Determine the [X, Y] coordinate at the center of the cell enclosing the given text.  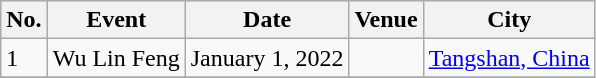
Venue [386, 20]
Wu Lin Feng [116, 58]
City [509, 20]
Event [116, 20]
January 1, 2022 [267, 58]
Date [267, 20]
No. [24, 20]
1 [24, 58]
Tangshan, China [509, 58]
